Provide the [x, y] coordinate of the cell's center where the given text is located.  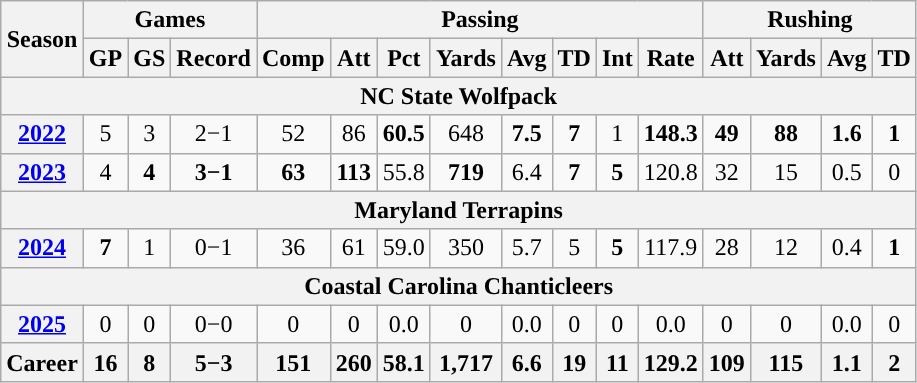
86 [354, 134]
2 [894, 362]
28 [726, 248]
32 [726, 172]
GP [105, 58]
2023 [42, 172]
7.5 [526, 134]
12 [786, 248]
719 [466, 172]
1.6 [846, 134]
Rushing [810, 20]
Passing [480, 20]
6.4 [526, 172]
Rate [670, 58]
58.1 [404, 362]
55.8 [404, 172]
Season [42, 39]
2−1 [214, 134]
16 [105, 362]
0.4 [846, 248]
117.9 [670, 248]
60.5 [404, 134]
113 [354, 172]
GS [150, 58]
2024 [42, 248]
88 [786, 134]
Games [170, 20]
120.8 [670, 172]
0−1 [214, 248]
11 [617, 362]
2022 [42, 134]
Maryland Terrapins [459, 210]
129.2 [670, 362]
3 [150, 134]
Pct [404, 58]
59.0 [404, 248]
1.1 [846, 362]
5.7 [526, 248]
61 [354, 248]
19 [574, 362]
Int [617, 58]
5−3 [214, 362]
49 [726, 134]
260 [354, 362]
15 [786, 172]
109 [726, 362]
148.3 [670, 134]
Career [42, 362]
0.5 [846, 172]
350 [466, 248]
151 [293, 362]
0−0 [214, 324]
8 [150, 362]
648 [466, 134]
1,717 [466, 362]
63 [293, 172]
Coastal Carolina Chanticleers [459, 286]
NC State Wolfpack [459, 96]
Comp [293, 58]
2025 [42, 324]
52 [293, 134]
36 [293, 248]
3−1 [214, 172]
115 [786, 362]
Record [214, 58]
6.6 [526, 362]
